Scan for the cell matching the given text and deliver its (x, y) coordinate at center. 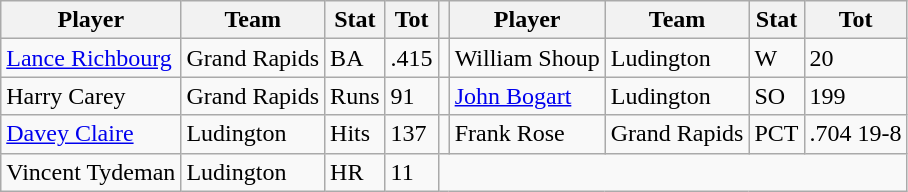
W (776, 58)
20 (856, 58)
PCT (776, 134)
11 (412, 172)
.704 19-8 (856, 134)
William Shoup (527, 58)
.415 (412, 58)
HR (355, 172)
Hits (355, 134)
137 (412, 134)
John Bogart (527, 96)
Lance Richbourg (91, 58)
Harry Carey (91, 96)
Vincent Tydeman (91, 172)
91 (412, 96)
199 (856, 96)
Davey Claire (91, 134)
BA (355, 58)
SO (776, 96)
Frank Rose (527, 134)
Runs (355, 96)
